Detect which cell encompasses the target text, then output its [x, y] center coordinate. 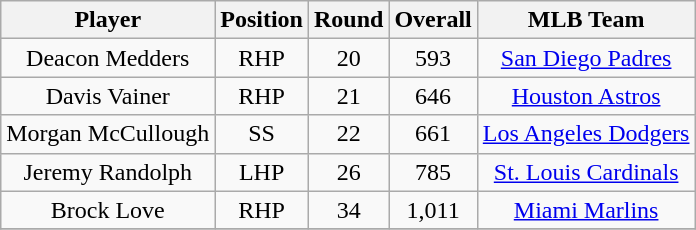
21 [348, 96]
Morgan McCullough [108, 134]
646 [433, 96]
SS [262, 134]
Player [108, 20]
Miami Marlins [586, 210]
Deacon Medders [108, 58]
San Diego Padres [586, 58]
26 [348, 172]
Davis Vainer [108, 96]
Position [262, 20]
661 [433, 134]
Brock Love [108, 210]
Overall [433, 20]
LHP [262, 172]
Houston Astros [586, 96]
20 [348, 58]
St. Louis Cardinals [586, 172]
593 [433, 58]
MLB Team [586, 20]
785 [433, 172]
Jeremy Randolph [108, 172]
34 [348, 210]
Round [348, 20]
22 [348, 134]
Los Angeles Dodgers [586, 134]
1,011 [433, 210]
